Pinpoint the cell where the given text exists, returning its [x, y] midpoint coordinate. 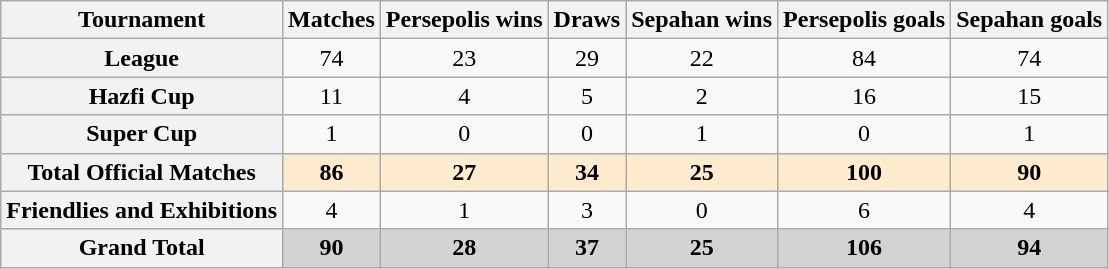
Matches [332, 20]
Tournament [142, 20]
100 [864, 172]
15 [1030, 96]
Persepolis wins [464, 20]
29 [587, 58]
Persepolis goals [864, 20]
2 [702, 96]
34 [587, 172]
11 [332, 96]
League [142, 58]
84 [864, 58]
22 [702, 58]
27 [464, 172]
28 [464, 248]
5 [587, 96]
Super Cup [142, 134]
86 [332, 172]
Sepahan wins [702, 20]
94 [1030, 248]
Grand Total [142, 248]
23 [464, 58]
3 [587, 210]
106 [864, 248]
Sepahan goals [1030, 20]
Draws [587, 20]
37 [587, 248]
6 [864, 210]
Friendlies and Exhibitions [142, 210]
Total Official Matches [142, 172]
Hazfi Cup [142, 96]
16 [864, 96]
